Identify which cell holds the provided text, then report its (X, Y) central coordinate. 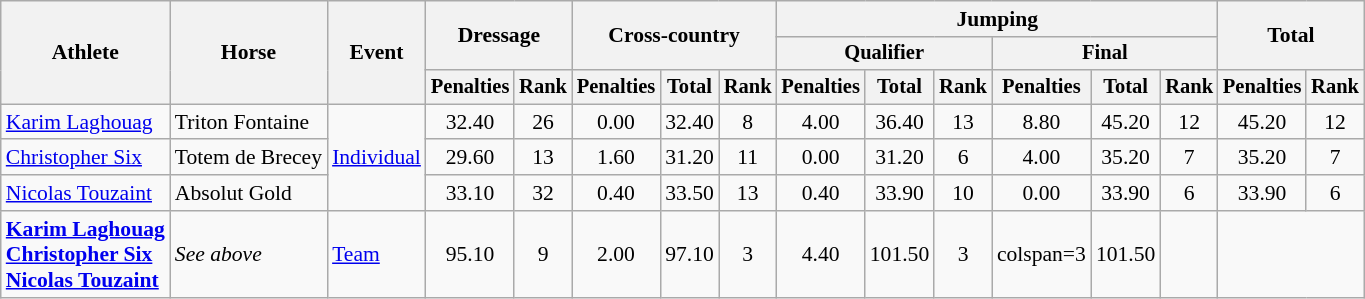
Christopher Six (86, 158)
33.50 (690, 193)
Karim Laghouag (86, 122)
95.10 (470, 254)
10 (963, 193)
Totem de Brecey (248, 158)
11 (748, 158)
33.10 (470, 193)
2.00 (616, 254)
Cross-country (674, 36)
Triton Fontaine (248, 122)
4.40 (820, 254)
Nicolas Touzaint (86, 193)
32 (543, 193)
Event (376, 52)
36.40 (900, 122)
Final (1105, 54)
colspan=3 (1042, 254)
Karim LaghouagChristopher SixNicolas Touzaint (86, 254)
Individual (376, 158)
29.60 (470, 158)
8 (748, 122)
9 (543, 254)
Qualifier (884, 54)
Athlete (86, 52)
Jumping (997, 19)
8.80 (1042, 122)
26 (543, 122)
97.10 (690, 254)
1.60 (616, 158)
See above (248, 254)
Horse (248, 52)
Dressage (499, 36)
Absolut Gold (248, 193)
Team (376, 254)
